Detect which cell encompasses the target text, then output its (X, Y) center coordinate. 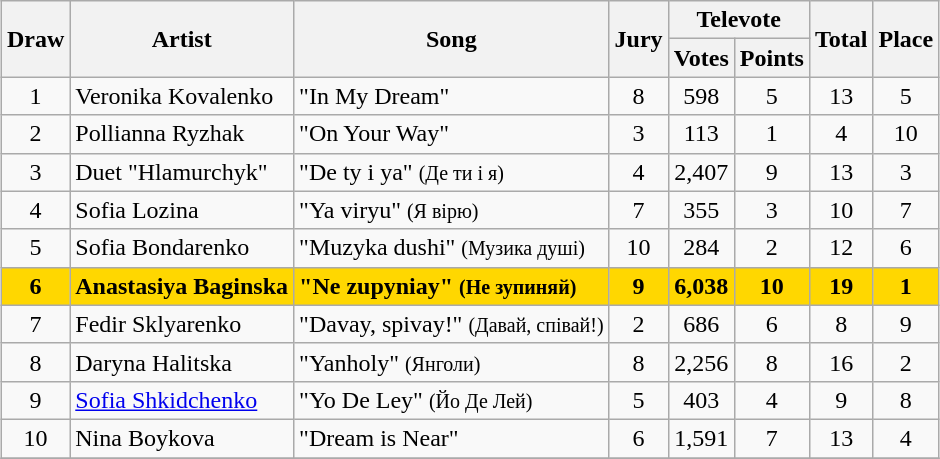
Sofia Lozina (182, 210)
598 (701, 96)
"Ne zupyniay" (Не зупиняй) (452, 286)
Jury (638, 39)
12 (841, 248)
2,407 (701, 172)
"Davay, spivay!" (Давай, співай!) (452, 324)
"Yanholy" (Янголи) (452, 362)
Total (841, 39)
"Dream is Near" (452, 438)
Points (772, 58)
"De ty i ya" (Де ти і я) (452, 172)
Duet "Hlamurchyk" (182, 172)
"Yo De Ley" (Йо Де Лей) (452, 400)
Artist (182, 39)
Fedir Sklyarenko (182, 324)
Sofia Bondarenko (182, 248)
2,256 (701, 362)
Place (906, 39)
"On Your Way" (452, 134)
Veronika Kovalenko (182, 96)
"In My Dream" (452, 96)
Anastasiya Baginska (182, 286)
Sofia Shkidchenko (182, 400)
Daryna Halitska (182, 362)
"Muzyka dushi" (Музика душі) (452, 248)
355 (701, 210)
16 (841, 362)
284 (701, 248)
1,591 (701, 438)
Song (452, 39)
"Ya viryu" (Я вірю) (452, 210)
Nina Boykova (182, 438)
113 (701, 134)
19 (841, 286)
686 (701, 324)
6,038 (701, 286)
Televote (738, 20)
403 (701, 400)
Draw (35, 39)
Votes (701, 58)
Pollianna Ryzhak (182, 134)
